Locate the cell with the specified text and output its (X, Y) center coordinate. 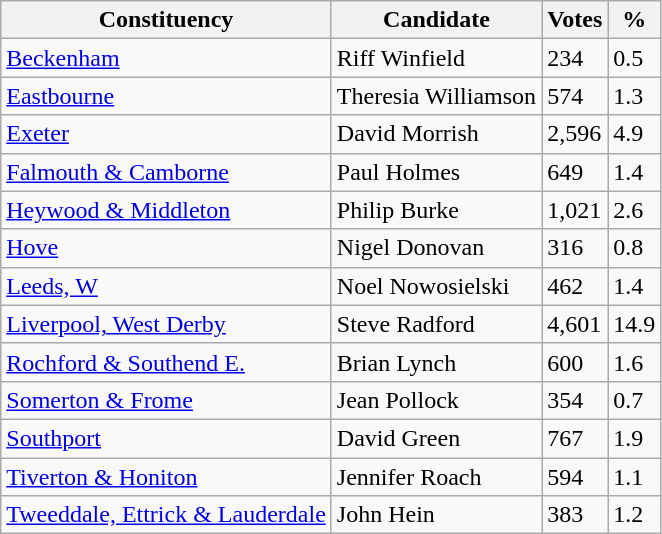
Somerton & Frome (166, 400)
Tiverton & Honiton (166, 477)
Exeter (166, 134)
0.7 (634, 400)
Riff Winfield (436, 58)
2.6 (634, 210)
Brian Lynch (436, 362)
4.9 (634, 134)
383 (575, 515)
1.9 (634, 438)
David Morrish (436, 134)
% (634, 20)
Eastbourne (166, 96)
Philip Burke (436, 210)
354 (575, 400)
1.2 (634, 515)
Candidate (436, 20)
Rochford & Southend E. (166, 362)
4,601 (575, 324)
14.9 (634, 324)
0.5 (634, 58)
1.3 (634, 96)
Southport (166, 438)
600 (575, 362)
Nigel Donovan (436, 248)
Jennifer Roach (436, 477)
234 (575, 58)
649 (575, 172)
David Green (436, 438)
Constituency (166, 20)
462 (575, 286)
767 (575, 438)
Steve Radford (436, 324)
Falmouth & Camborne (166, 172)
Paul Holmes (436, 172)
Noel Nowosielski (436, 286)
Hove (166, 248)
2,596 (575, 134)
0.8 (634, 248)
Tweeddale, Ettrick & Lauderdale (166, 515)
1.1 (634, 477)
574 (575, 96)
Votes (575, 20)
John Hein (436, 515)
Leeds, W (166, 286)
Beckenham (166, 58)
316 (575, 248)
1,021 (575, 210)
Heywood & Middleton (166, 210)
Jean Pollock (436, 400)
Theresia Williamson (436, 96)
Liverpool, West Derby (166, 324)
1.6 (634, 362)
594 (575, 477)
